Pinpoint the cell where the given text exists, returning its (x, y) midpoint coordinate. 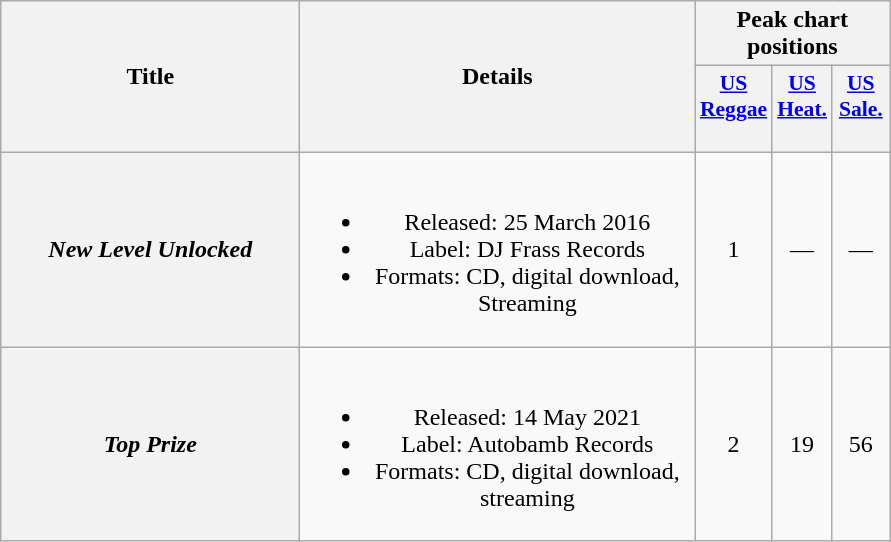
1 (734, 249)
US Reggae (734, 110)
US Sale. (861, 110)
Released: 14 May 2021Label: Autobamb RecordsFormats: CD, digital download, streaming (498, 443)
Details (498, 77)
Peak chart positions (792, 34)
Title (150, 77)
19 (802, 443)
Released: 25 March 2016Label: DJ Frass RecordsFormats: CD, digital download, Streaming (498, 249)
2 (734, 443)
US Heat. (802, 110)
New Level Unlocked (150, 249)
Top Prize (150, 443)
56 (861, 443)
